Identify which cell holds the provided text, then report its [X, Y] central coordinate. 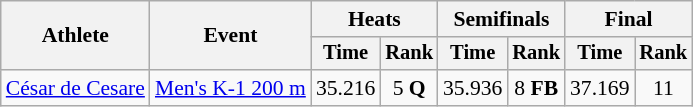
8 FB [536, 88]
Final [628, 19]
11 [663, 88]
Heats [374, 19]
Men's K-1 200 m [230, 88]
37.169 [600, 88]
César de Cesare [76, 88]
Athlete [76, 36]
35.936 [472, 88]
35.216 [346, 88]
Semifinals [502, 19]
Event [230, 36]
5 Q [409, 88]
